Pinpoint the cell where the given text exists, returning its [X, Y] midpoint coordinate. 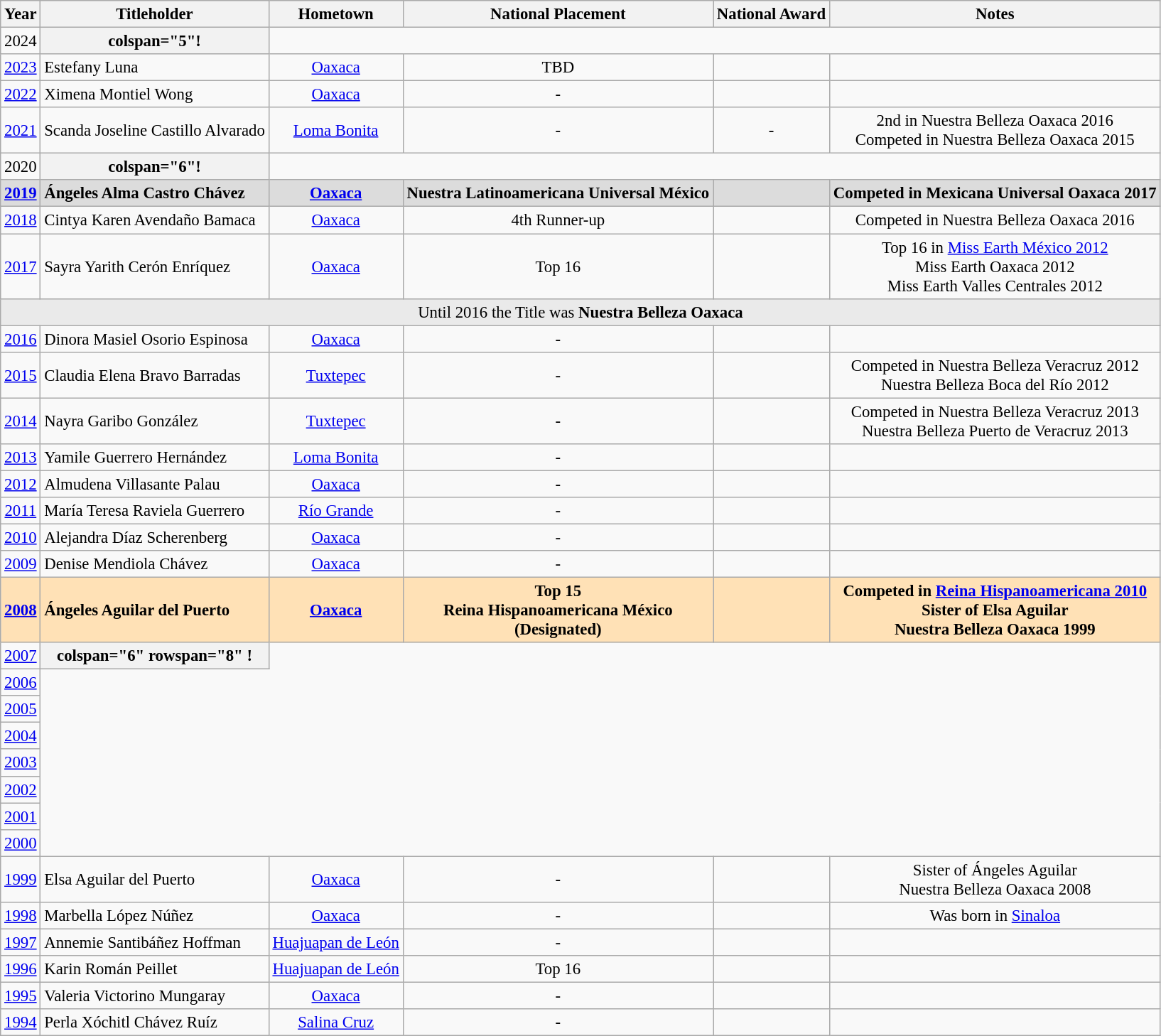
Perla Xóchitl Chávez Ruíz [155, 1022]
2003 [21, 763]
colspan="6"! [155, 167]
Competed in Nuestra Belleza Veracruz 2012Nuestra Belleza Boca del Río 2012 [995, 375]
Sayra Yarith Cerón Enríquez [155, 266]
1996 [21, 969]
Claudia Elena Bravo Barradas [155, 375]
2007 [21, 656]
colspan="6" rowspan="8" ! [155, 656]
2017 [21, 266]
2014 [21, 421]
Ángeles Alma Castro Chávez [155, 194]
4th Runner-up [558, 220]
2005 [21, 709]
Nuestra Latinoamericana Universal México [558, 194]
colspan="5"! [155, 41]
1994 [21, 1022]
Competed in Nuestra Belleza Veracruz 2013Nuestra Belleza Puerto de Veracruz 2013 [995, 421]
Top 15Reina Hispanoamericana México(Designated) [558, 610]
Hometown [335, 14]
Nayra Garibo González [155, 421]
Year [21, 14]
Estefany Luna [155, 68]
Notes [995, 14]
Cintya Karen Avendaño Bamaca [155, 220]
2006 [21, 683]
2022 [21, 95]
Ximena Montiel Wong [155, 95]
Competed in Mexicana Universal Oaxaca 2017 [995, 194]
2020 [21, 167]
2000 [21, 843]
2008 [21, 610]
2023 [21, 68]
2018 [21, 220]
National Award [772, 14]
Competed in Nuestra Belleza Oaxaca 2016 [995, 220]
2012 [21, 484]
2011 [21, 511]
Valeria Victorino Mungaray [155, 995]
2nd in Nuestra Belleza Oaxaca 2016Competed in Nuestra Belleza Oaxaca 2015 [995, 131]
Salina Cruz [335, 1022]
National Placement [558, 14]
Was born in Sinaloa [995, 916]
Río Grande [335, 511]
Scanda Joseline Castillo Alvarado [155, 131]
2004 [21, 736]
Marbella López Núñez [155, 916]
Annemie Santibáñez Hoffman [155, 942]
Dinora Masiel Osorio Espinosa [155, 339]
1997 [21, 942]
Almudena Villasante Palau [155, 484]
2009 [21, 564]
1995 [21, 995]
2021 [21, 131]
Sister of Ángeles AguilarNuestra Belleza Oaxaca 2008 [995, 880]
Denise Mendiola Chávez [155, 564]
Top 16 in Miss Earth México 2012Miss Earth Oaxaca 2012Miss Earth Valles Centrales 2012 [995, 266]
Yamile Guerrero Hernández [155, 458]
2019 [21, 194]
2001 [21, 816]
Karin Román Peillet [155, 969]
2024 [21, 41]
Ángeles Aguilar del Puerto [155, 610]
1998 [21, 916]
2016 [21, 339]
Until 2016 the Title was Nuestra Belleza Oaxaca [580, 312]
Titleholder [155, 14]
2002 [21, 789]
2015 [21, 375]
María Teresa Raviela Guerrero [155, 511]
Alejandra Díaz Scherenberg [155, 537]
Elsa Aguilar del Puerto [155, 880]
2013 [21, 458]
TBD [558, 68]
2010 [21, 537]
Competed in Reina Hispanoamericana 2010Sister of Elsa AguilarNuestra Belleza Oaxaca 1999 [995, 610]
1999 [21, 880]
